For the text-containing cell, return its midpoint in (X, Y) coordinate format. 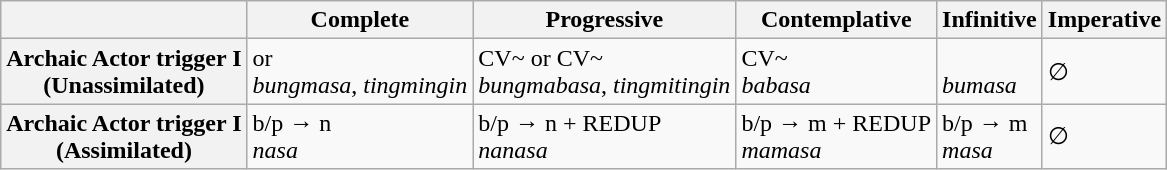
bumasa (990, 72)
Infinitive (990, 20)
Contemplative (836, 20)
CV~babasa (836, 72)
b/p → m + REDUPmamasa (836, 136)
Imperative (1104, 20)
Complete (360, 20)
Archaic Actor trigger I(Assimilated) (124, 136)
Archaic Actor trigger I(Unassimilated) (124, 72)
b/p → nnasa (360, 136)
b/p → mmasa (990, 136)
CV~ or CV~bungmabasa, tingmitingin (604, 72)
b/p → n + REDUPnanasa (604, 136)
Progressive (604, 20)
or bungmasa, tingmingin (360, 72)
